Output the [x, y] coordinate of the center of the cell containing the given text.  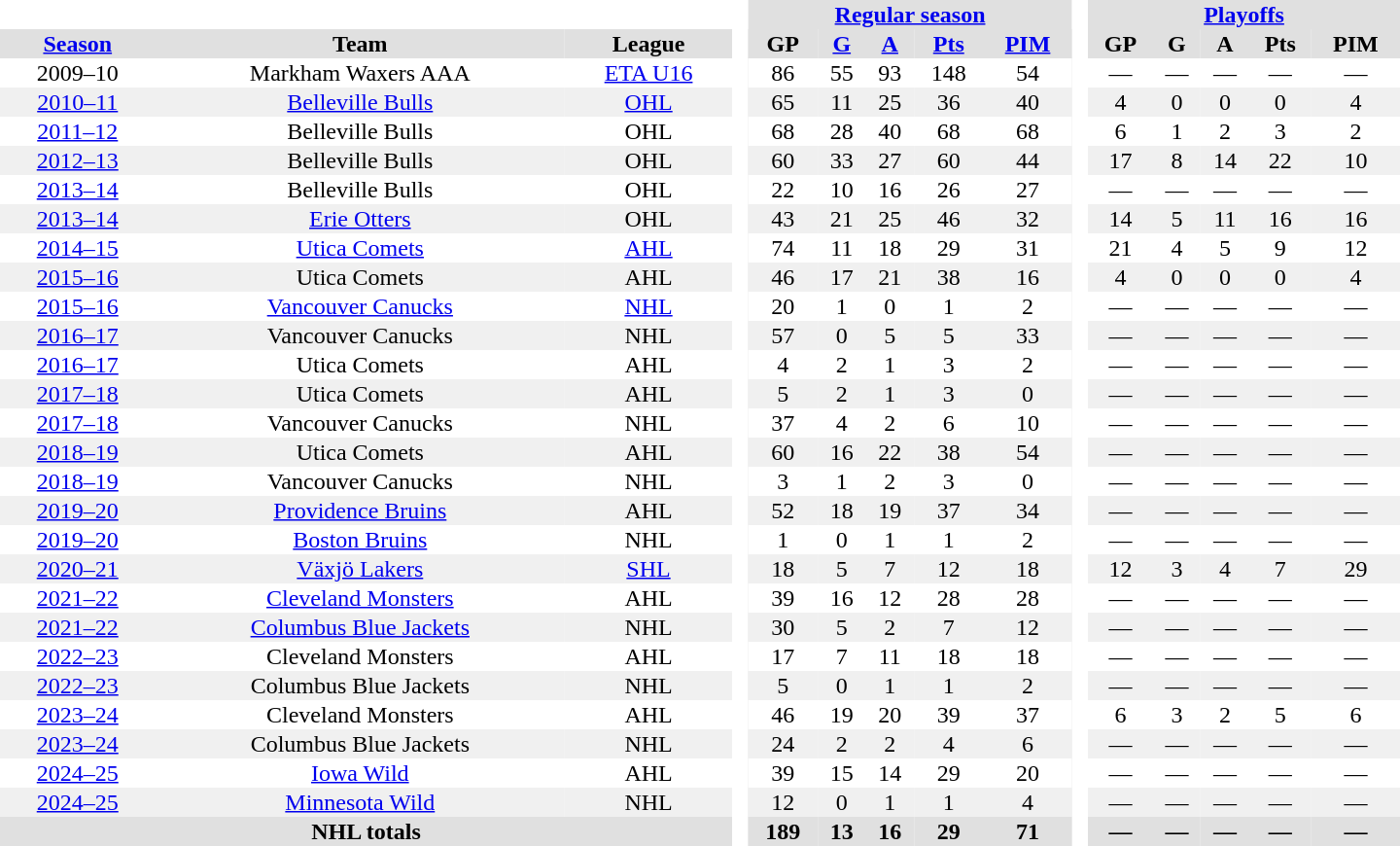
Iowa Wild [361, 773]
36 [949, 102]
30 [784, 627]
13 [842, 831]
2020–21 [78, 569]
189 [784, 831]
74 [784, 248]
32 [1029, 219]
Playoffs [1244, 15]
2011–12 [78, 131]
Providence Bruins [361, 511]
League [648, 44]
SHL [648, 569]
26 [949, 190]
15 [842, 773]
55 [842, 73]
43 [784, 219]
Markham Waxers AAA [361, 73]
24 [784, 744]
86 [784, 73]
9 [1280, 248]
2009–10 [78, 73]
44 [1029, 160]
Regular season [910, 15]
Season [78, 44]
Växjö Lakers [361, 569]
NHL totals [366, 831]
65 [784, 102]
34 [1029, 511]
2012–13 [78, 160]
2010–11 [78, 102]
Boston Bruins [361, 540]
71 [1029, 831]
8 [1177, 160]
Erie Otters [361, 219]
148 [949, 73]
Minnesota Wild [361, 802]
31 [1029, 248]
ETA U16 [648, 73]
Team [361, 44]
2014–15 [78, 248]
93 [891, 73]
52 [784, 511]
57 [784, 335]
